For the text-containing cell, return its midpoint in (x, y) coordinate format. 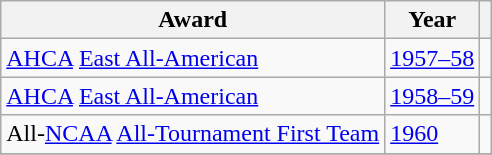
1957–58 (432, 58)
Year (432, 20)
Award (193, 20)
1960 (432, 134)
1958–59 (432, 96)
All-NCAA All-Tournament First Team (193, 134)
